Find where the given text appears and provide that cell's center as (x, y) coordinate. 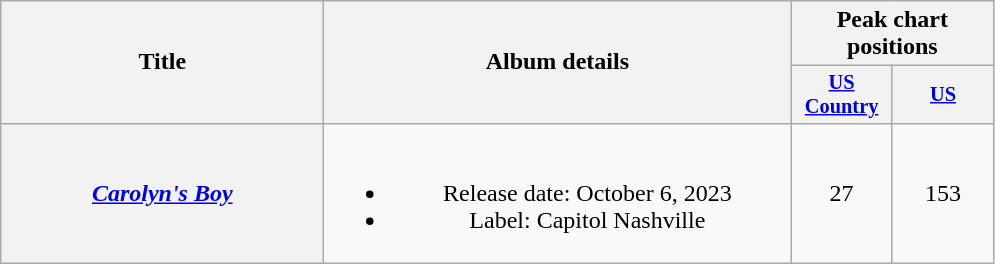
153 (942, 193)
Peak chart positions (892, 34)
27 (842, 193)
Release date: October 6, 2023Label: Capitol Nashville (558, 193)
Carolyn's Boy (162, 193)
US Country (842, 95)
Album details (558, 62)
Title (162, 62)
US (942, 95)
